Search for the cell housing the specified text and yield its [X, Y] center coordinate. 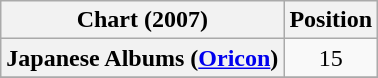
15 [331, 58]
Chart (2007) [142, 20]
Japanese Albums (Oricon) [142, 58]
Position [331, 20]
